Pinpoint the cell where the given text exists, returning its [X, Y] midpoint coordinate. 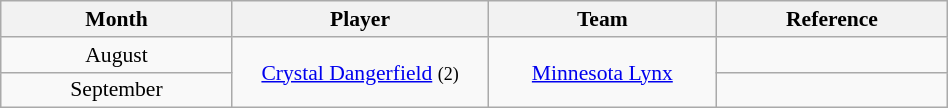
Month [116, 19]
September [116, 90]
Reference [832, 19]
Crystal Dangerfield (2) [360, 72]
August [116, 55]
Minnesota Lynx [602, 72]
Player [360, 19]
Team [602, 19]
